Provide the [x, y] coordinate of the cell's center where the given text is located.  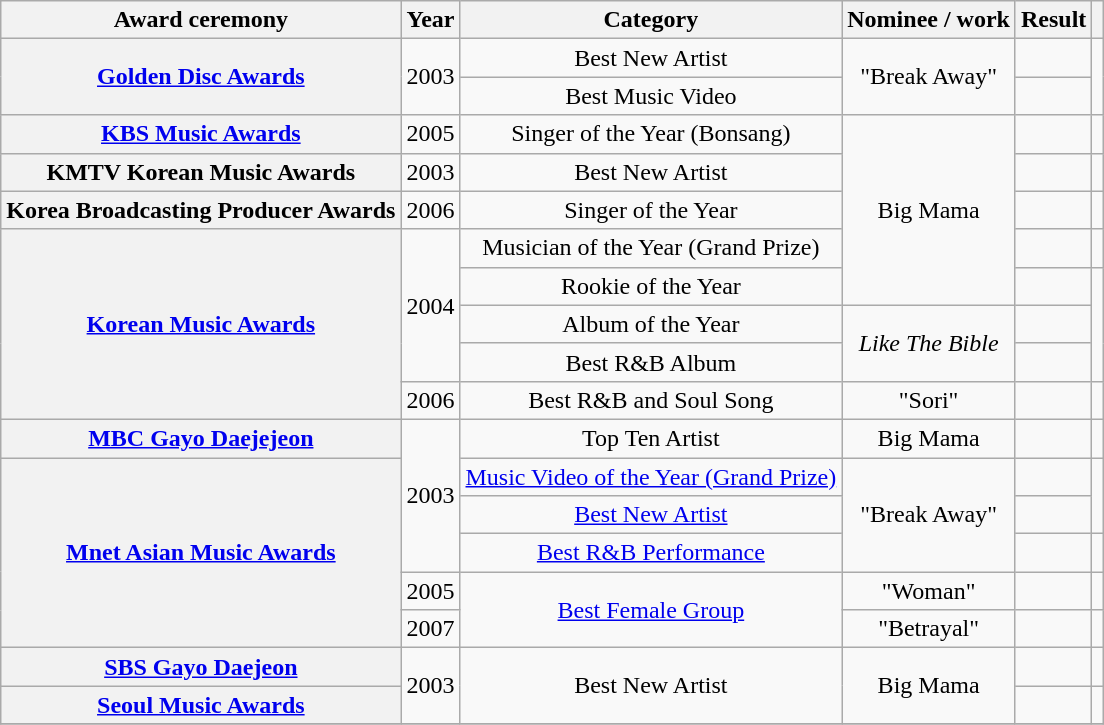
Best R&B and Soul Song [651, 400]
Singer of the Year [651, 210]
"Sori" [929, 400]
Golden Disc Awards [201, 77]
Best Female Group [651, 610]
2007 [430, 629]
Top Ten Artist [651, 438]
Singer of the Year (Bonsang) [651, 134]
Seoul Music Awards [201, 705]
"Betrayal" [929, 629]
Best R&B Performance [651, 553]
Result [1053, 20]
Category [651, 20]
Rookie of the Year [651, 286]
"Woman" [929, 591]
Like The Bible [929, 343]
KMTV Korean Music Awards [201, 172]
Best R&B Album [651, 362]
Musician of the Year (Grand Prize) [651, 248]
KBS Music Awards [201, 134]
Korea Broadcasting Producer Awards [201, 210]
Music Video of the Year (Grand Prize) [651, 477]
2004 [430, 305]
MBC Gayo Daejejeon [201, 438]
Mnet Asian Music Awards [201, 553]
Album of the Year [651, 324]
Year [430, 20]
Best Music Video [651, 96]
Nominee / work [929, 20]
Award ceremony [201, 20]
SBS Gayo Daejeon [201, 667]
Korean Music Awards [201, 324]
